Capture the cell that displays the provided text and extract its [x, y] central coordinate. 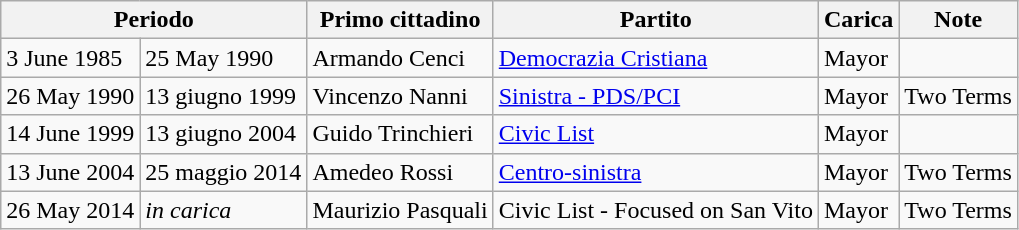
13 giugno 1999 [224, 96]
Maurizio Pasquali [400, 210]
25 May 1990 [224, 58]
Note [958, 20]
Carica [858, 20]
26 May 1990 [70, 96]
in carica [224, 210]
Sinistra - PDS/PCI [656, 96]
Periodo [154, 20]
Civic List [656, 134]
Centro-sinistra [656, 172]
Vincenzo Nanni [400, 96]
Guido Trinchieri [400, 134]
25 maggio 2014 [224, 172]
26 May 2014 [70, 210]
Amedeo Rossi [400, 172]
Democrazia Cristiana [656, 58]
13 giugno 2004 [224, 134]
14 June 1999 [70, 134]
Primo cittadino [400, 20]
Civic List - Focused on San Vito [656, 210]
Partito [656, 20]
Armando Cenci [400, 58]
13 June 2004 [70, 172]
3 June 1985 [70, 58]
